From the cell containing the given text, extract its center point as [x, y] coordinate. 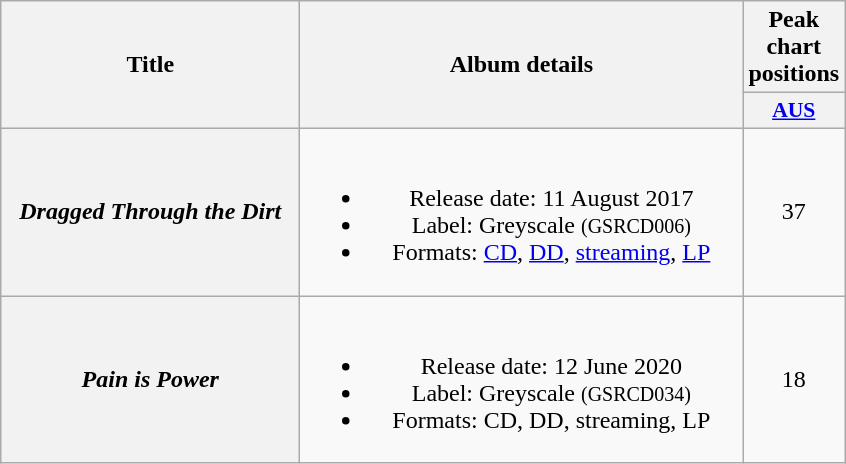
Peak chart positions [794, 47]
18 [794, 380]
Release date: 12 June 2020Label: Greyscale (GSRCD034)Formats: CD, DD, streaming, LP [522, 380]
37 [794, 212]
Release date: 11 August 2017Label: Greyscale (GSRCD006)Formats: CD, DD, streaming, LP [522, 212]
Pain is Power [150, 380]
Title [150, 65]
AUS [794, 111]
Album details [522, 65]
Dragged Through the Dirt [150, 212]
